Scan for the cell matching the given text and deliver its (x, y) coordinate at center. 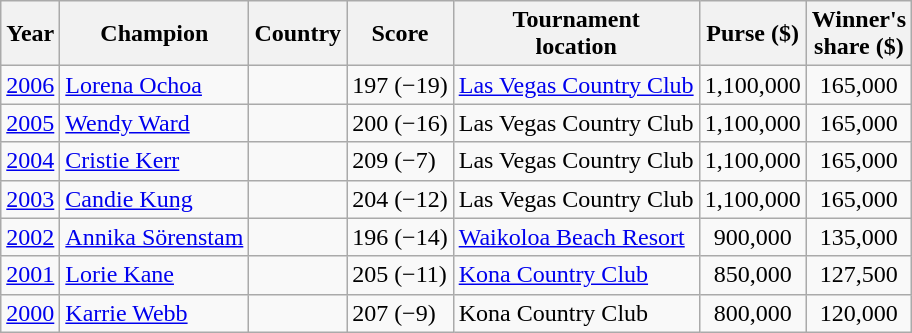
120,000 (858, 313)
207 (−9) (400, 313)
Country (298, 34)
Year (30, 34)
135,000 (858, 237)
900,000 (752, 237)
Cristie Kerr (154, 161)
197 (−19) (400, 85)
209 (−7) (400, 161)
Champion (154, 34)
Candie Kung (154, 199)
127,500 (858, 275)
Annika Sörenstam (154, 237)
Purse ($) (752, 34)
2003 (30, 199)
Waikoloa Beach Resort (576, 237)
2006 (30, 85)
196 (−14) (400, 237)
2001 (30, 275)
Wendy Ward (154, 123)
2002 (30, 237)
Karrie Webb (154, 313)
200 (−16) (400, 123)
Lorie Kane (154, 275)
204 (−12) (400, 199)
Score (400, 34)
850,000 (752, 275)
Lorena Ochoa (154, 85)
800,000 (752, 313)
Tournamentlocation (576, 34)
2000 (30, 313)
2005 (30, 123)
205 (−11) (400, 275)
Winner'sshare ($) (858, 34)
2004 (30, 161)
